Return the (x, y) coordinate for the center point of the cell that contains the specified text.  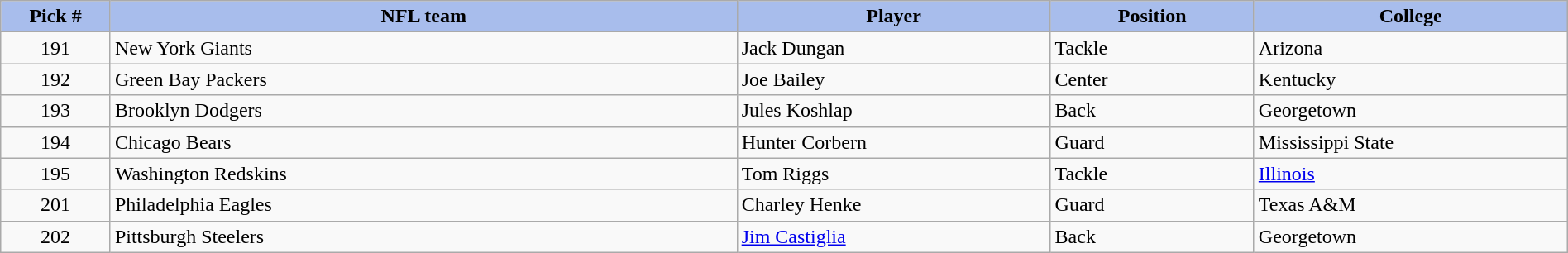
Kentucky (1411, 79)
Chicago Bears (423, 142)
Joe Bailey (893, 79)
New York Giants (423, 48)
192 (56, 79)
NFL team (423, 17)
191 (56, 48)
Mississippi State (1411, 142)
195 (56, 174)
Jules Koshlap (893, 111)
Philadelphia Eagles (423, 205)
Pick # (56, 17)
Illinois (1411, 174)
Jim Castiglia (893, 236)
193 (56, 111)
Hunter Corbern (893, 142)
194 (56, 142)
Charley Henke (893, 205)
Center (1152, 79)
201 (56, 205)
College (1411, 17)
Pittsburgh Steelers (423, 236)
Tom Riggs (893, 174)
Position (1152, 17)
Jack Dungan (893, 48)
Player (893, 17)
Arizona (1411, 48)
Green Bay Packers (423, 79)
Brooklyn Dodgers (423, 111)
Texas A&M (1411, 205)
202 (56, 236)
Washington Redskins (423, 174)
